Find where the given text appears and provide that cell's center as (x, y) coordinate. 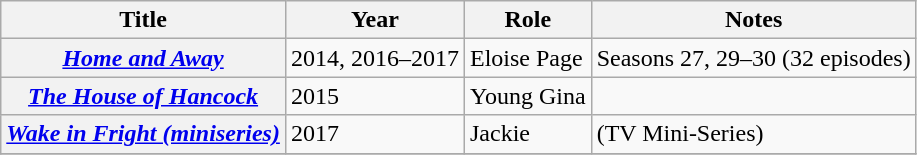
2017 (374, 134)
Young Gina (528, 96)
Home and Away (144, 58)
2014, 2016–2017 (374, 58)
Notes (754, 20)
The House of Hancock (144, 96)
2015 (374, 96)
Seasons 27, 29–30 (32 episodes) (754, 58)
Year (374, 20)
Jackie (528, 134)
(TV Mini-Series) (754, 134)
Role (528, 20)
Wake in Fright (miniseries) (144, 134)
Title (144, 20)
Eloise Page (528, 58)
